Identify which cell holds the provided text, then report its (X, Y) central coordinate. 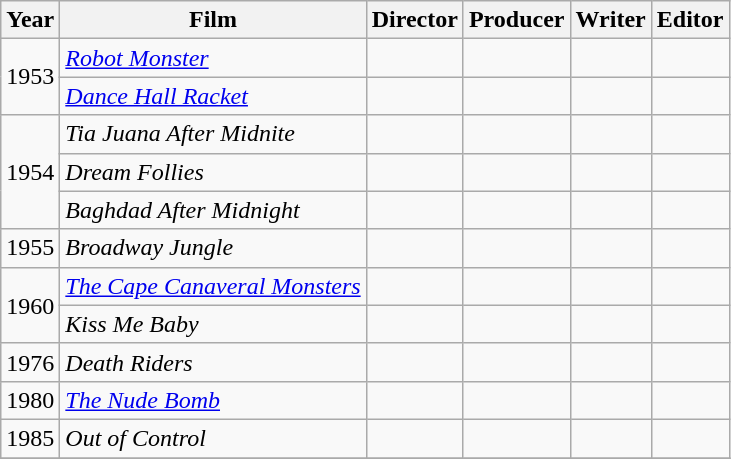
Broadway Jungle (213, 248)
1980 (30, 400)
1976 (30, 362)
1955 (30, 248)
1953 (30, 77)
Baghdad After Midnight (213, 210)
Tia Juana After Midnite (213, 134)
Writer (610, 20)
Dream Follies (213, 172)
1960 (30, 305)
Death Riders (213, 362)
Year (30, 20)
Robot Monster (213, 58)
The Nude Bomb (213, 400)
Producer (516, 20)
Dance Hall Racket (213, 96)
Director (414, 20)
The Cape Canaveral Monsters (213, 286)
Out of Control (213, 438)
1985 (30, 438)
Film (213, 20)
Editor (690, 20)
Kiss Me Baby (213, 324)
1954 (30, 172)
